Output the [x, y] coordinate of the center of the cell containing the given text.  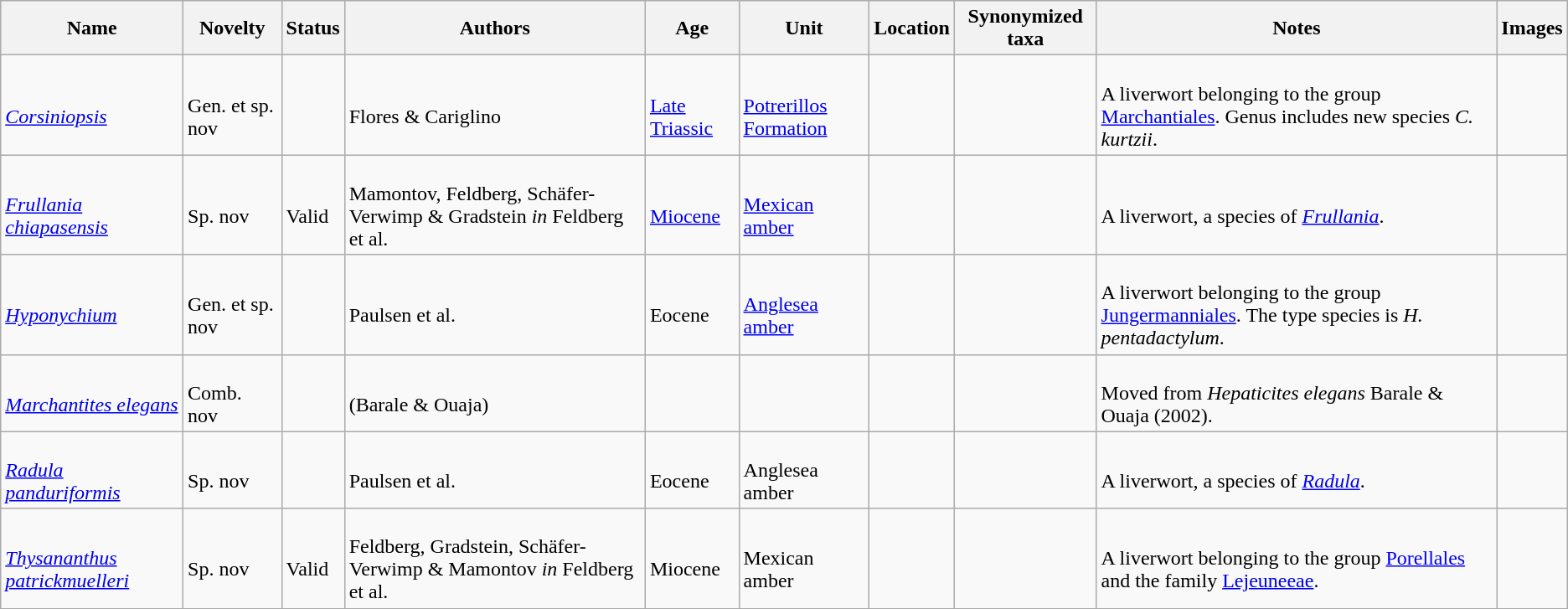
Name [92, 28]
A liverwort, a species of Radula. [1297, 470]
Late Triassic [692, 106]
Moved from Hepaticites elegans Barale & Ouaja (2002). [1297, 393]
A liverwort belonging to the group Marchantiales. Genus includes new species C. kurtzii. [1297, 106]
Flores & Cariglino [494, 106]
Notes [1297, 28]
Thysananthus patrickmuelleri [92, 558]
Authors [494, 28]
Hyponychium [92, 305]
Frullania chiapasensis [92, 204]
A liverwort belonging to the group Porellales and the family Lejeuneeae. [1297, 558]
A liverwort, a species of Frullania. [1297, 204]
Potrerillos Formation [804, 106]
Status [313, 28]
Age [692, 28]
A liverwort belonging to the group Jungermanniales. The type species is H. pentadactylum. [1297, 305]
Unit [804, 28]
(Barale & Ouaja) [494, 393]
Feldberg, Gradstein, Schäfer-Verwimp & Mamontov in Feldberg et al. [494, 558]
Marchantites elegans [92, 393]
Novelty [233, 28]
Radula panduriformis [92, 470]
Comb. nov [233, 393]
Mamontov, Feldberg, Schäfer-Verwimp & Gradstein in Feldberg et al. [494, 204]
Images [1532, 28]
Location [912, 28]
Synonymized taxa [1026, 28]
Corsiniopsis [92, 106]
